Identify which cell holds the provided text, then report its [X, Y] central coordinate. 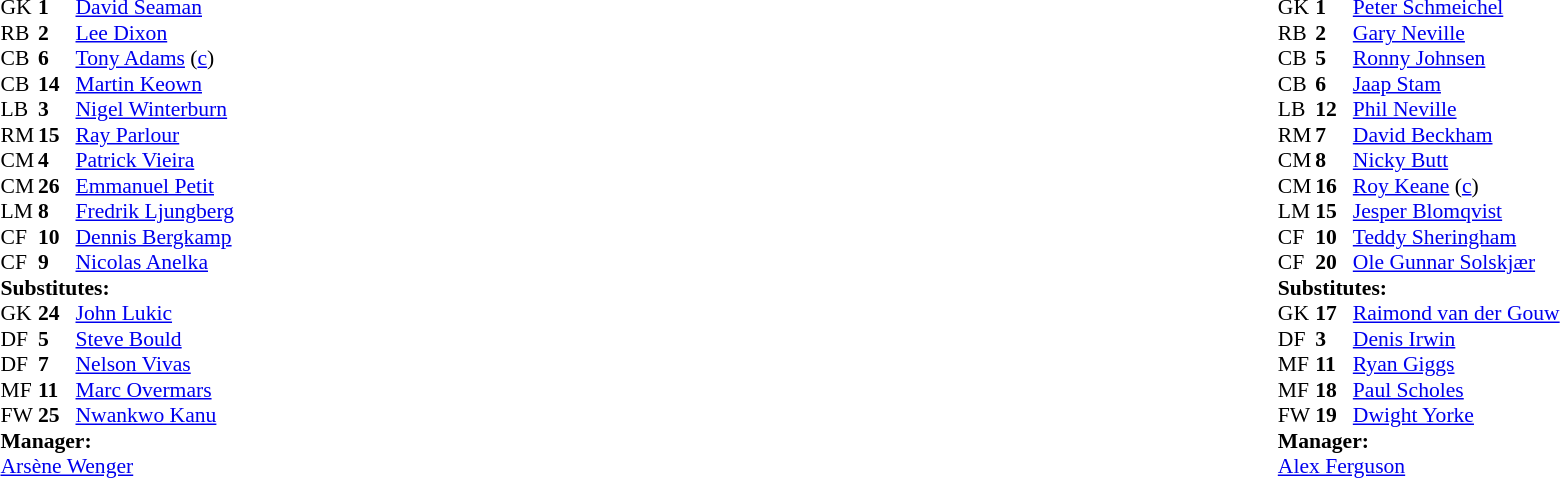
12 [1334, 109]
Lee Dixon [155, 33]
20 [1334, 263]
Dennis Bergkamp [155, 237]
Jaap Stam [1456, 84]
Roy Keane (c) [1456, 186]
Emmanuel Petit [155, 186]
17 [1334, 313]
Tony Adams (c) [155, 59]
18 [1334, 390]
Ryan Giggs [1456, 365]
Fredrik Ljungberg [155, 211]
Steve Bould [155, 339]
Phil Neville [1456, 109]
26 [57, 186]
Gary Neville [1456, 33]
Marc Overmars [155, 390]
Patrick Vieira [155, 161]
25 [57, 415]
Denis Irwin [1456, 339]
Ole Gunnar Solskjær [1456, 263]
Dwight Yorke [1456, 415]
Nwankwo Kanu [155, 415]
Ray Parlour [155, 135]
19 [1334, 415]
4 [57, 161]
Ronny Johnsen [1456, 59]
Teddy Sheringham [1456, 237]
Nelson Vivas [155, 365]
14 [57, 84]
9 [57, 263]
16 [1334, 186]
24 [57, 313]
Jesper Blomqvist [1456, 211]
David Beckham [1456, 135]
Nicolas Anelka [155, 263]
John Lukic [155, 313]
Nigel Winterburn [155, 109]
Nicky Butt [1456, 161]
Martin Keown [155, 84]
Raimond van der Gouw [1456, 313]
Paul Scholes [1456, 390]
